Output the [x, y] coordinate of the center of the cell containing the given text.  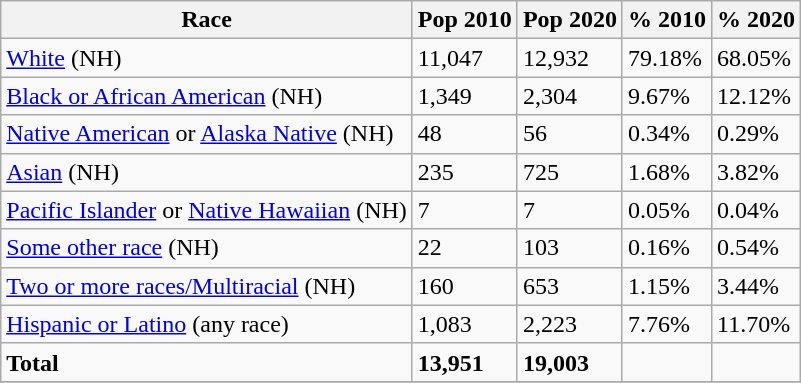
2,304 [570, 96]
0.05% [666, 210]
11.70% [756, 324]
13,951 [464, 362]
56 [570, 134]
Some other race (NH) [207, 248]
3.82% [756, 172]
103 [570, 248]
48 [464, 134]
235 [464, 172]
160 [464, 286]
Total [207, 362]
3.44% [756, 286]
9.67% [666, 96]
Race [207, 20]
0.04% [756, 210]
12,932 [570, 58]
Pop 2020 [570, 20]
Pop 2010 [464, 20]
Black or African American (NH) [207, 96]
11,047 [464, 58]
Two or more races/Multiracial (NH) [207, 286]
0.54% [756, 248]
Hispanic or Latino (any race) [207, 324]
725 [570, 172]
2,223 [570, 324]
79.18% [666, 58]
Asian (NH) [207, 172]
White (NH) [207, 58]
68.05% [756, 58]
7.76% [666, 324]
12.12% [756, 96]
1.15% [666, 286]
1,083 [464, 324]
19,003 [570, 362]
0.16% [666, 248]
Pacific Islander or Native Hawaiian (NH) [207, 210]
0.34% [666, 134]
0.29% [756, 134]
% 2020 [756, 20]
1,349 [464, 96]
22 [464, 248]
Native American or Alaska Native (NH) [207, 134]
% 2010 [666, 20]
1.68% [666, 172]
653 [570, 286]
